Find where the given text appears and provide that cell's center as (x, y) coordinate. 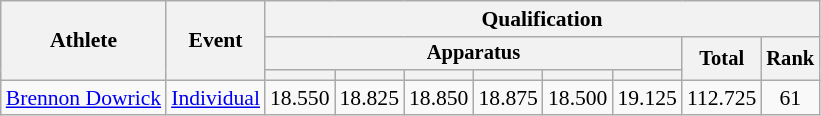
Athlete (84, 40)
Brennon Dowrick (84, 98)
Apparatus (474, 54)
Event (216, 40)
Individual (216, 98)
18.825 (368, 98)
18.850 (438, 98)
Qualification (542, 19)
61 (790, 98)
18.500 (578, 98)
18.875 (508, 98)
19.125 (646, 98)
Rank (790, 58)
18.550 (300, 98)
Total (722, 58)
112.725 (722, 98)
